Provide the [x, y] coordinate of the cell's center where the given text is located.  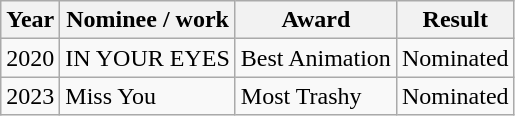
Most Trashy [316, 96]
Best Animation [316, 58]
IN YOUR EYES [148, 58]
2023 [30, 96]
Result [455, 20]
Year [30, 20]
Award [316, 20]
Nominee / work [148, 20]
Miss You [148, 96]
2020 [30, 58]
